From the cell containing the given text, extract its center point as [x, y] coordinate. 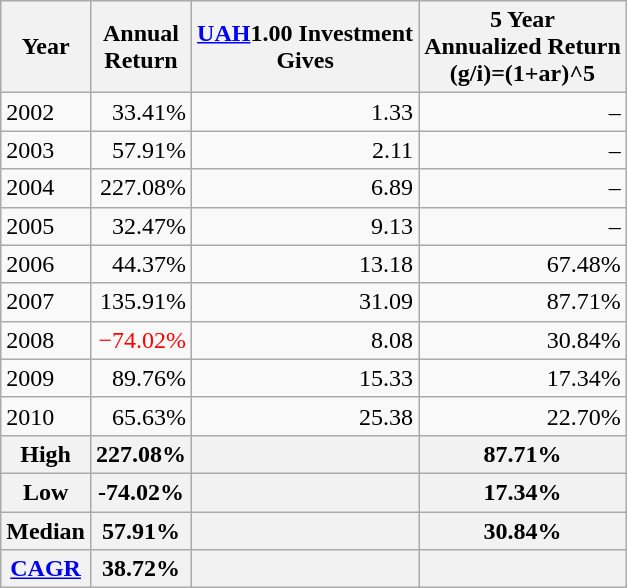
6.89 [306, 188]
9.13 [306, 226]
2003 [46, 150]
2002 [46, 112]
67.48% [523, 264]
1.33 [306, 112]
5 YearAnnualized Return(g/i)=(1+ar)^5 [523, 47]
2004 [46, 188]
High [46, 454]
−74.02% [140, 340]
25.38 [306, 416]
13.18 [306, 264]
Low [46, 492]
135.91% [140, 302]
33.41% [140, 112]
UAH1.00 InvestmentGives [306, 47]
Year [46, 47]
32.47% [140, 226]
AnnualReturn [140, 47]
89.76% [140, 378]
2007 [46, 302]
-74.02% [140, 492]
CAGR [46, 569]
2010 [46, 416]
22.70% [523, 416]
Median [46, 531]
65.63% [140, 416]
2008 [46, 340]
38.72% [140, 569]
44.37% [140, 264]
2009 [46, 378]
2005 [46, 226]
8.08 [306, 340]
2.11 [306, 150]
2006 [46, 264]
31.09 [306, 302]
15.33 [306, 378]
